From the cell containing the given text, extract its center point as (X, Y) coordinate. 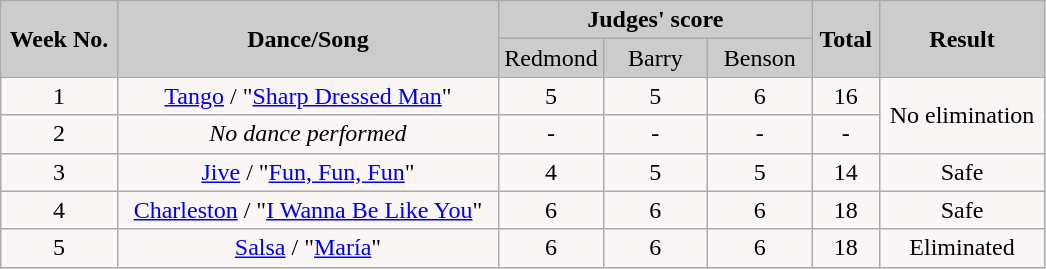
Barry (655, 58)
Benson (760, 58)
2 (59, 134)
Week No. (59, 39)
Jive / "Fun, Fun, Fun" (308, 172)
Tango / "Sharp Dressed Man" (308, 96)
Judges' score (656, 20)
Salsa / "María" (308, 248)
Result (962, 39)
No dance performed (308, 134)
No elimination (962, 115)
Redmond (551, 58)
3 (59, 172)
Eliminated (962, 248)
16 (846, 96)
1 (59, 96)
Total (846, 39)
14 (846, 172)
Dance/Song (308, 39)
Charleston / "I Wanna Be Like You" (308, 210)
